Capture the cell that displays the provided text and extract its [x, y] central coordinate. 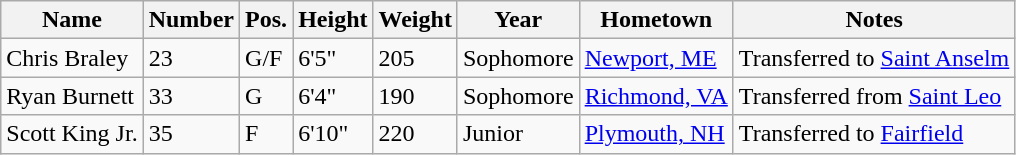
Ryan Burnett [72, 96]
Number [191, 20]
Plymouth, NH [656, 134]
205 [415, 58]
33 [191, 96]
6'10" [333, 134]
F [266, 134]
Junior [518, 134]
Transferred to Saint Anselm [874, 58]
220 [415, 134]
Richmond, VA [656, 96]
35 [191, 134]
23 [191, 58]
6'4" [333, 96]
Name [72, 20]
Hometown [656, 20]
190 [415, 96]
G [266, 96]
Height [333, 20]
Scott King Jr. [72, 134]
Newport, ME [656, 58]
6'5" [333, 58]
G/F [266, 58]
Transferred to Fairfield [874, 134]
Year [518, 20]
Chris Braley [72, 58]
Weight [415, 20]
Transferred from Saint Leo [874, 96]
Notes [874, 20]
Pos. [266, 20]
